Find where the given text appears and provide that cell's center as (x, y) coordinate. 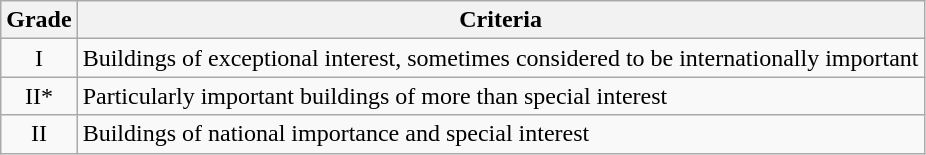
Grade (39, 20)
II (39, 134)
Particularly important buildings of more than special interest (500, 96)
Buildings of exceptional interest, sometimes considered to be internationally important (500, 58)
Buildings of national importance and special interest (500, 134)
II* (39, 96)
Criteria (500, 20)
I (39, 58)
